Scan for the cell matching the given text and deliver its (X, Y) coordinate at center. 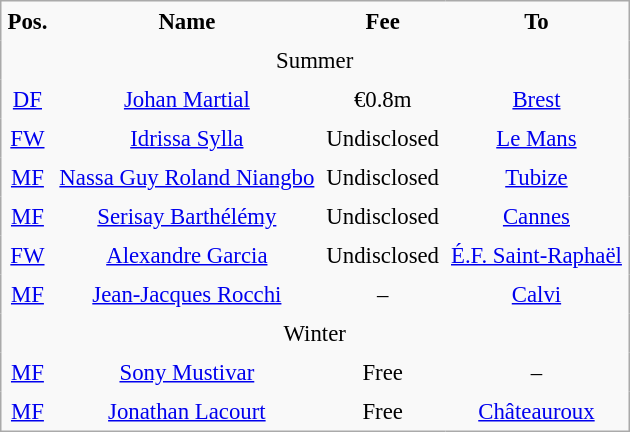
Brest (537, 100)
€0.8m (382, 100)
Châteauroux (537, 412)
Jonathan Lacourt (186, 412)
Winter (315, 334)
É.F. Saint-Raphaël (537, 256)
Tubize (537, 178)
Serisay Barthélémy (186, 216)
Sony Mustivar (186, 372)
Johan Martial (186, 100)
Le Mans (537, 138)
Nassa Guy Roland Niangbo (186, 178)
Jean-Jacques Rocchi (186, 294)
To (537, 21)
Pos. (28, 21)
Name (186, 21)
Calvi (537, 294)
Summer (315, 60)
Fee (382, 21)
DF (28, 100)
Cannes (537, 216)
Alexandre Garcia (186, 256)
Idrissa Sylla (186, 138)
